Output the [X, Y] coordinate of the center of the cell containing the given text.  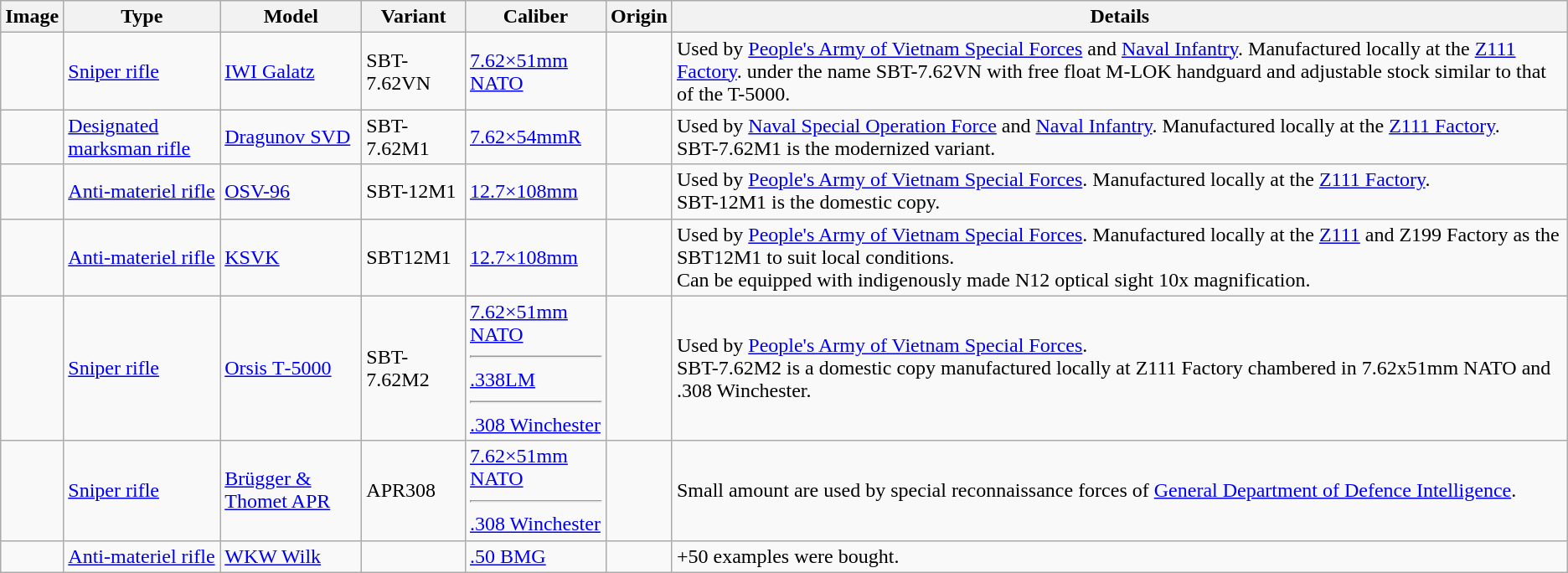
SBT-7.62M2 [414, 369]
Small amount are used by special reconnaissance forces of General Department of Defence Intelligence. [1119, 491]
.50 BMG [535, 556]
7.62×54mmR [535, 137]
Used by People's Army of Vietnam Special Forces. Manufactured locally at the Z111 Factory.SBT-12M1 is the domestic copy. [1119, 191]
Designated marksman rifle [142, 137]
SBT12M1 [414, 257]
WKW Wilk [291, 556]
Dragunov SVD [291, 137]
Details [1119, 17]
Variant [414, 17]
SBT-7.62M1 [414, 137]
Image [32, 17]
Model [291, 17]
OSV-96 [291, 191]
Orsis Т-5000 [291, 369]
+50 examples were bought. [1119, 556]
7.62×51mm NATO.338LM.308 Winchester [535, 369]
Type [142, 17]
IWI Galatz [291, 71]
SBT-12M1 [414, 191]
KSVK [291, 257]
Caliber [535, 17]
Brügger & Thomet APR [291, 491]
Origin [638, 17]
7.62×51mm NATO.308 Winchester [535, 491]
7.62×51mm NATO [535, 71]
Used by Naval Special Operation Force and Naval Infantry. Manufactured locally at the Z111 Factory.SBT-7.62M1 is the modernized variant. [1119, 137]
SBT-7.62VN [414, 71]
APR308 [414, 491]
